Search for the cell housing the specified text and yield its [x, y] center coordinate. 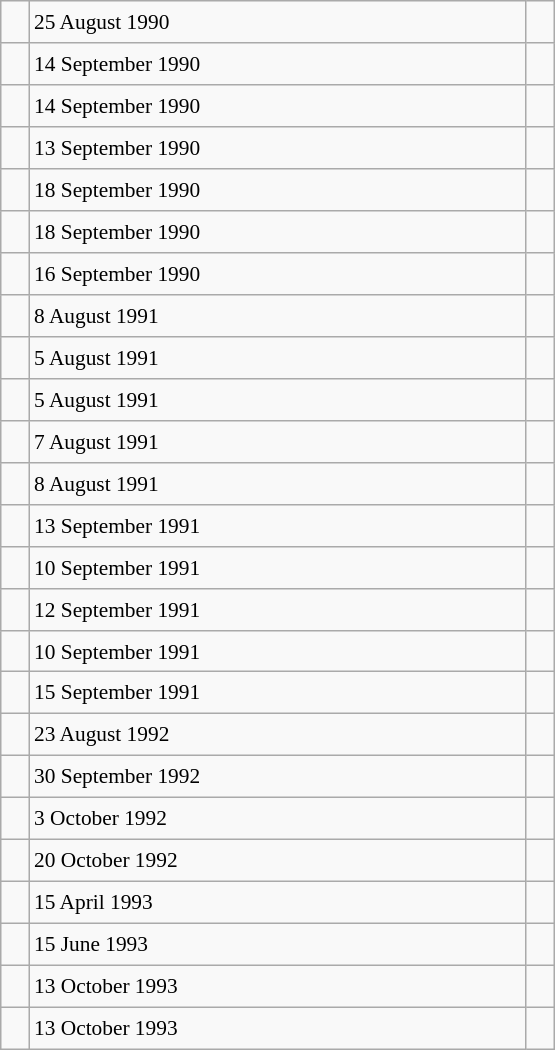
20 October 1992 [278, 861]
25 August 1990 [278, 22]
23 August 1992 [278, 735]
15 September 1991 [278, 693]
3 October 1992 [278, 819]
13 September 1990 [278, 148]
16 September 1990 [278, 274]
12 September 1991 [278, 609]
15 April 1993 [278, 903]
13 September 1991 [278, 525]
7 August 1991 [278, 441]
30 September 1992 [278, 777]
15 June 1993 [278, 945]
